For the text-containing cell, return its midpoint in (x, y) coordinate format. 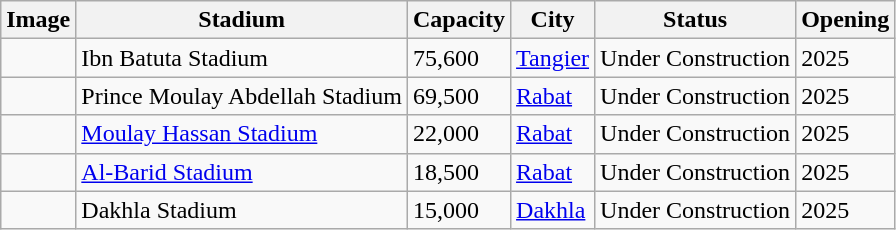
Prince Moulay Abdellah Stadium (242, 96)
Capacity (458, 20)
18,500 (458, 172)
22,000 (458, 134)
Ibn Batuta Stadium (242, 58)
75,600 (458, 58)
Status (696, 20)
Image (38, 20)
Opening (846, 20)
15,000 (458, 210)
City (553, 20)
Tangier (553, 58)
Al-Barid Stadium (242, 172)
69,500 (458, 96)
Moulay Hassan Stadium (242, 134)
Dakhla Stadium (242, 210)
Dakhla (553, 210)
Stadium (242, 20)
